Extract the [X, Y] coordinate from the center of the cell holding the provided text.  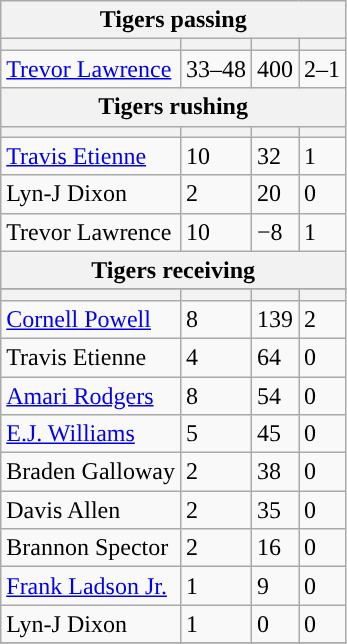
Tigers rushing [174, 107]
Amari Rodgers [91, 395]
16 [274, 548]
−8 [274, 232]
400 [274, 69]
45 [274, 434]
E.J. Williams [91, 434]
32 [274, 156]
2–1 [322, 69]
Cornell Powell [91, 319]
64 [274, 357]
33–48 [216, 69]
Frank Ladson Jr. [91, 586]
Braden Galloway [91, 472]
38 [274, 472]
Brannon Spector [91, 548]
Tigers receiving [174, 270]
54 [274, 395]
20 [274, 194]
35 [274, 510]
4 [216, 357]
139 [274, 319]
Davis Allen [91, 510]
9 [274, 586]
5 [216, 434]
Tigers passing [174, 20]
